Locate the cell with the specified text and output its [X, Y] center coordinate. 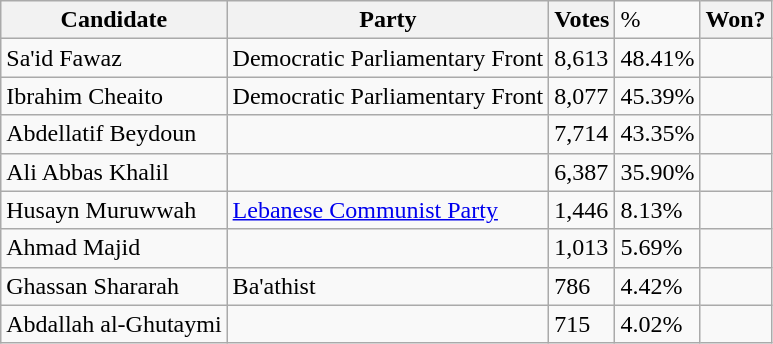
4.42% [658, 286]
Abdallah al-Ghutaymi [114, 324]
Sa'id Fawaz [114, 58]
5.69% [658, 248]
Ali Abbas Khalil [114, 172]
Ba'athist [388, 286]
8,077 [582, 96]
35.90% [658, 172]
Ahmad Majid [114, 248]
4.02% [658, 324]
48.41% [658, 58]
715 [582, 324]
1,446 [582, 210]
Lebanese Communist Party [388, 210]
Candidate [114, 20]
1,013 [582, 248]
Won? [736, 20]
Ghassan Shararah [114, 286]
Abdellatif Beydoun [114, 134]
Husayn Muruwwah [114, 210]
Ibrahim Cheaito [114, 96]
Party [388, 20]
45.39% [658, 96]
8,613 [582, 58]
43.35% [658, 134]
6,387 [582, 172]
% [658, 20]
7,714 [582, 134]
Votes [582, 20]
8.13% [658, 210]
786 [582, 286]
